Provide the (x, y) coordinate of the cell's center where the given text is located.  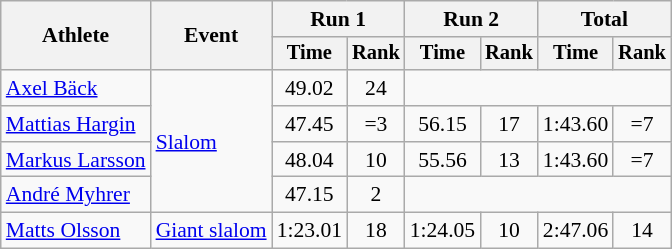
55.56 (442, 160)
1:24.05 (442, 231)
Axel Bäck (76, 88)
Run 1 (338, 19)
14 (642, 231)
André Myhrer (76, 195)
Markus Larsson (76, 160)
24 (376, 88)
Giant slalom (212, 231)
1:23.01 (310, 231)
Total (604, 19)
Run 2 (472, 19)
49.02 (310, 88)
17 (509, 124)
47.15 (310, 195)
18 (376, 231)
48.04 (310, 160)
56.15 (442, 124)
Mattias Hargin (76, 124)
Slalom (212, 141)
Event (212, 36)
2 (376, 195)
Matts Olsson (76, 231)
2:47.06 (576, 231)
Athlete (76, 36)
=3 (376, 124)
47.45 (310, 124)
13 (509, 160)
